From the cell containing the given text, extract its center point as (X, Y) coordinate. 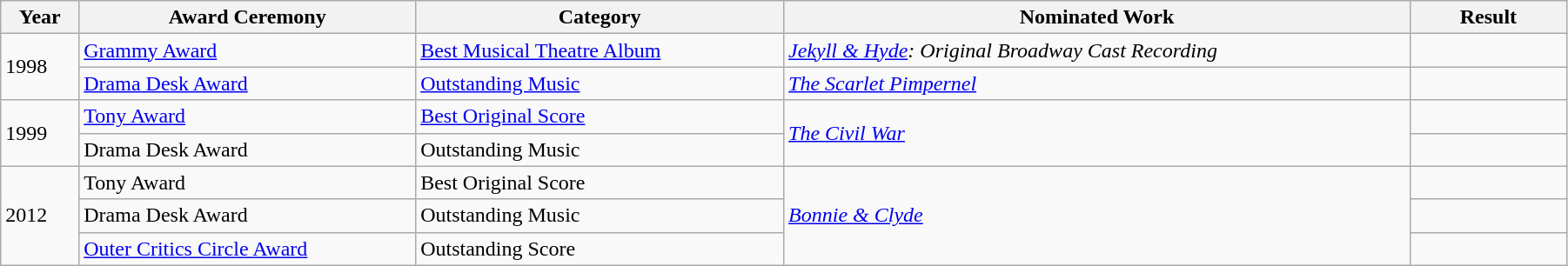
Grammy Award (247, 50)
1999 (40, 133)
1998 (40, 67)
Best Musical Theatre Album (600, 50)
2012 (40, 216)
Year (40, 17)
Result (1488, 17)
The Civil War (1097, 133)
Outer Critics Circle Award (247, 249)
Bonnie & Clyde (1097, 216)
Nominated Work (1097, 17)
The Scarlet Pimpernel (1097, 83)
Outstanding Score (600, 249)
Category (600, 17)
Jekyll & Hyde: Original Broadway Cast Recording (1097, 50)
Award Ceremony (247, 17)
